From the cell containing the given text, extract its center point as (X, Y) coordinate. 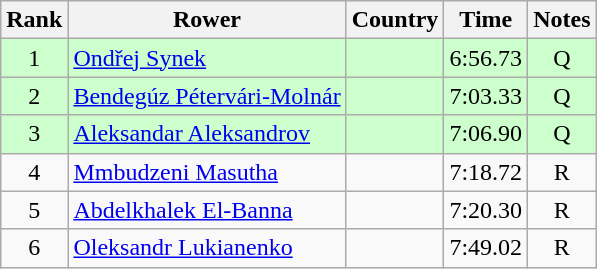
5 (34, 210)
Time (486, 20)
2 (34, 96)
7:03.33 (486, 96)
Ondřej Synek (207, 58)
Aleksandar Aleksandrov (207, 134)
Country (395, 20)
4 (34, 172)
Abdelkhalek El-Banna (207, 210)
7:20.30 (486, 210)
7:49.02 (486, 248)
Bendegúz Pétervári-Molnár (207, 96)
3 (34, 134)
6:56.73 (486, 58)
Mmbudzeni Masutha (207, 172)
Oleksandr Lukianenko (207, 248)
Notes (562, 20)
7:18.72 (486, 172)
7:06.90 (486, 134)
Rank (34, 20)
Rower (207, 20)
1 (34, 58)
6 (34, 248)
